Return the (X, Y) coordinate for the center point of the cell that contains the specified text.  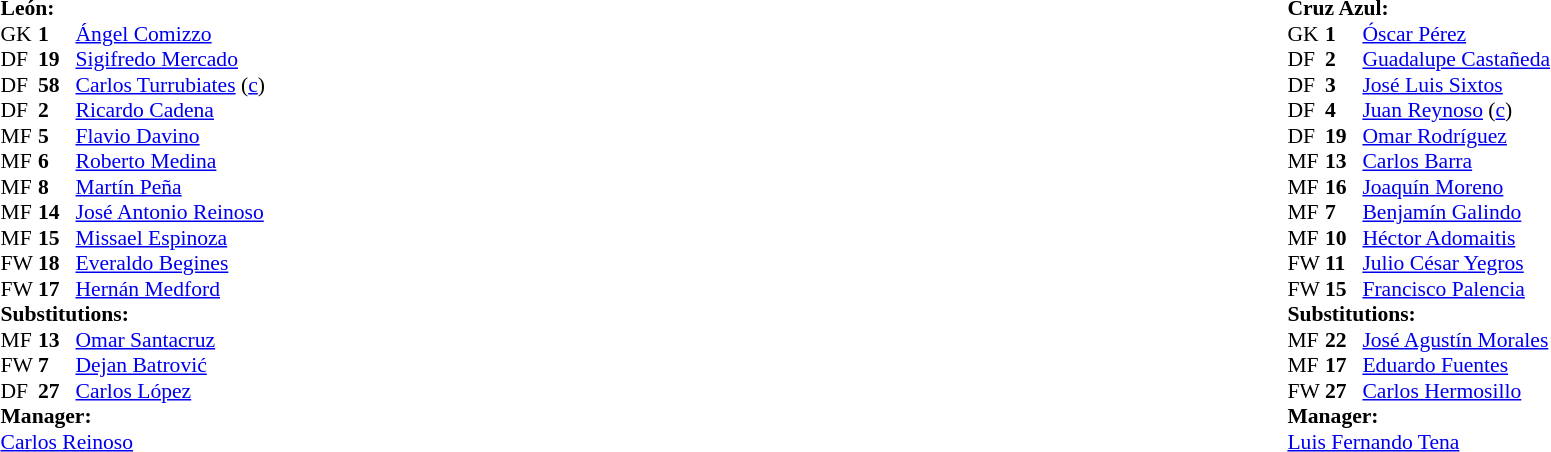
8 (57, 187)
4 (1344, 111)
Sigifredo Mercado (170, 59)
Omar Santacruz (170, 340)
16 (1344, 187)
Carlos Hermosillo (1456, 391)
Héctor Adomaitis (1456, 238)
Hernán Medford (170, 289)
Dejan Batrović (170, 365)
Ángel Comizzo (170, 34)
Missael Espinoza (170, 238)
Benjamín Galindo (1456, 213)
3 (1344, 85)
10 (1344, 238)
Ricardo Cadena (170, 111)
Óscar Pérez (1456, 34)
Carlos Turrubiates (c) (170, 85)
Joaquín Moreno (1456, 187)
22 (1344, 340)
6 (57, 161)
Eduardo Fuentes (1456, 365)
Juan Reynoso (c) (1456, 111)
11 (1344, 263)
Francisco Palencia (1456, 289)
Omar Rodríguez (1456, 136)
Carlos López (170, 391)
José Antonio Reinoso (170, 213)
Flavio Davino (170, 136)
5 (57, 136)
Roberto Medina (170, 161)
Julio César Yegros (1456, 263)
58 (57, 85)
18 (57, 263)
Martín Peña (170, 187)
Everaldo Begines (170, 263)
14 (57, 213)
José Luis Sixtos (1456, 85)
Carlos Barra (1456, 161)
Guadalupe Castañeda (1456, 59)
José Agustín Morales (1456, 340)
